Detect which cell encompasses the target text, then output its [X, Y] center coordinate. 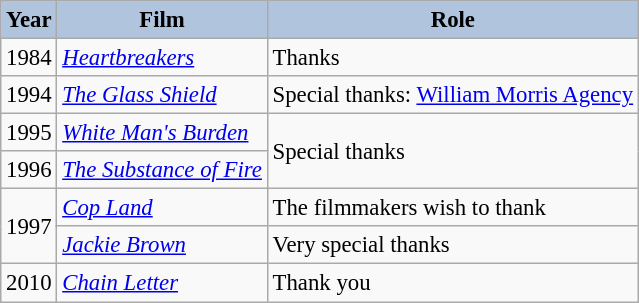
Film [162, 20]
Cop Land [162, 208]
The Glass Shield [162, 95]
Special thanks [452, 152]
Thank you [452, 283]
2010 [29, 283]
White Man's Burden [162, 133]
The filmmakers wish to thank [452, 208]
1994 [29, 95]
Heartbreakers [162, 58]
Very special thanks [452, 245]
Jackie Brown [162, 245]
Role [452, 20]
1984 [29, 58]
Year [29, 20]
1996 [29, 170]
Chain Letter [162, 283]
1995 [29, 133]
The Substance of Fire [162, 170]
Special thanks: William Morris Agency [452, 95]
1997 [29, 226]
Thanks [452, 58]
